Return [X, Y] of the center of cell containing provided text 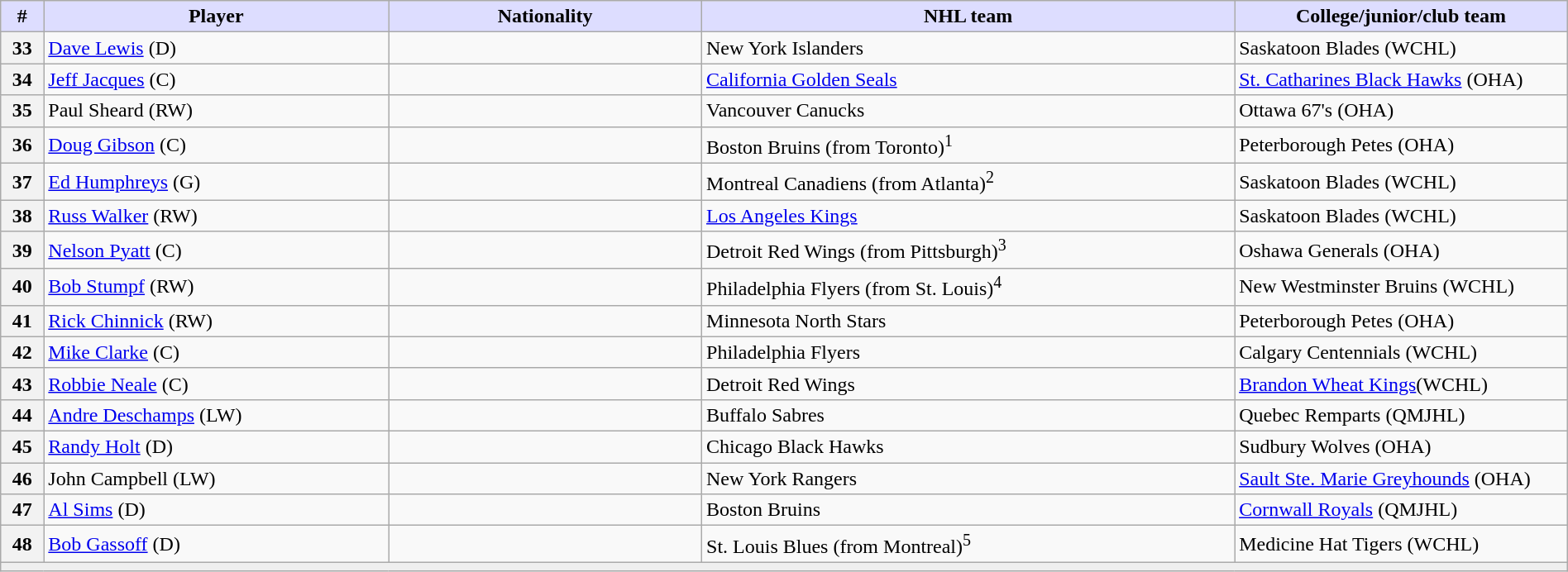
Nelson Pyatt (C) [217, 250]
39 [22, 250]
St. Catharines Black Hawks (OHA) [1401, 79]
Minnesota North Stars [968, 321]
Chicago Black Hawks [968, 447]
36 [22, 145]
Nationality [546, 17]
New York Islanders [968, 48]
John Campbell (LW) [217, 479]
NHL team [968, 17]
38 [22, 216]
St. Louis Blues (from Montreal)5 [968, 544]
Sudbury Wolves (OHA) [1401, 447]
Quebec Remparts (QMJHL) [1401, 415]
Jeff Jacques (C) [217, 79]
Ed Humphreys (G) [217, 182]
Philadelphia Flyers [968, 352]
Calgary Centennials (WCHL) [1401, 352]
44 [22, 415]
Sault Ste. Marie Greyhounds (OHA) [1401, 479]
35 [22, 111]
40 [22, 288]
# [22, 17]
Paul Sheard (RW) [217, 111]
41 [22, 321]
43 [22, 384]
33 [22, 48]
37 [22, 182]
Russ Walker (RW) [217, 216]
48 [22, 544]
Al Sims (D) [217, 510]
Vancouver Canucks [968, 111]
Detroit Red Wings (from Pittsburgh)3 [968, 250]
Doug Gibson (C) [217, 145]
College/junior/club team [1401, 17]
Philadelphia Flyers (from St. Louis)4 [968, 288]
New Westminster Bruins (WCHL) [1401, 288]
47 [22, 510]
Dave Lewis (D) [217, 48]
Montreal Canadiens (from Atlanta)2 [968, 182]
45 [22, 447]
Robbie Neale (C) [217, 384]
Player [217, 17]
Mike Clarke (C) [217, 352]
46 [22, 479]
Detroit Red Wings [968, 384]
Medicine Hat Tigers (WCHL) [1401, 544]
California Golden Seals [968, 79]
Ottawa 67's (OHA) [1401, 111]
Boston Bruins (from Toronto)1 [968, 145]
Randy Holt (D) [217, 447]
Brandon Wheat Kings(WCHL) [1401, 384]
Bob Stumpf (RW) [217, 288]
New York Rangers [968, 479]
Oshawa Generals (OHA) [1401, 250]
Andre Deschamps (LW) [217, 415]
Boston Bruins [968, 510]
Bob Gassoff (D) [217, 544]
Cornwall Royals (QMJHL) [1401, 510]
Los Angeles Kings [968, 216]
34 [22, 79]
42 [22, 352]
Buffalo Sabres [968, 415]
Rick Chinnick (RW) [217, 321]
